Find where the given text appears and provide that cell's center as (x, y) coordinate. 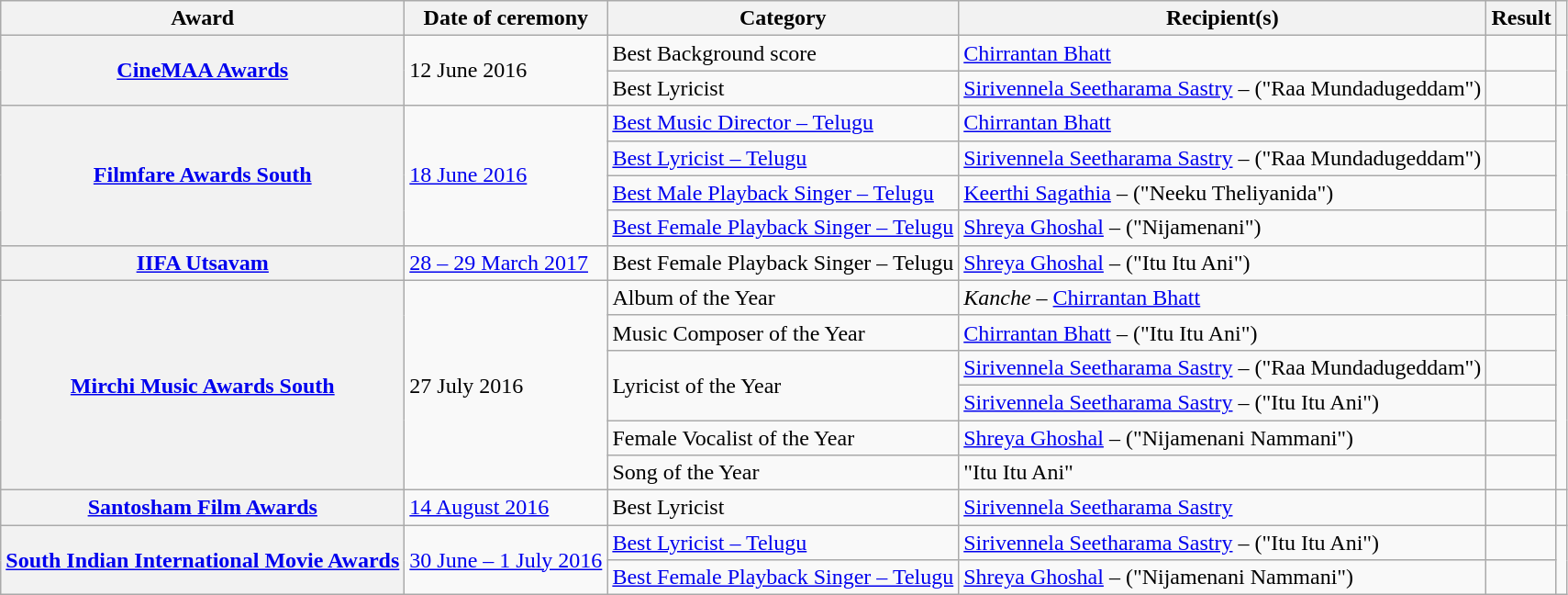
Mirchi Music Awards South (203, 385)
18 June 2016 (506, 175)
Date of ceremony (506, 18)
Recipient(s) (1222, 18)
Award (203, 18)
Sirivennela Seetharama Sastry (1222, 508)
Filmfare Awards South (203, 175)
27 July 2016 (506, 385)
Best Male Playback Singer – Telugu (784, 193)
28 – 29 March 2017 (506, 263)
Song of the Year (784, 473)
CineMAA Awards (203, 71)
Music Composer of the Year (784, 332)
Result (1521, 18)
Best Music Director – Telugu (784, 123)
Album of the Year (784, 297)
12 June 2016 (506, 71)
Female Vocalist of the Year (784, 438)
IIFA Utsavam (203, 263)
"Itu Itu Ani" (1222, 473)
Chirrantan Bhatt – ("Itu Itu Ani") (1222, 332)
Shreya Ghoshal – ("Nijamenani") (1222, 228)
South Indian International Movie Awards (203, 560)
Shreya Ghoshal – ("Itu Itu Ani") (1222, 263)
Lyricist of the Year (784, 385)
Kanche – Chirrantan Bhatt (1222, 297)
30 June – 1 July 2016 (506, 560)
14 August 2016 (506, 508)
Category (784, 18)
Santosham Film Awards (203, 508)
Best Background score (784, 53)
Keerthi Sagathia – ("Neeku Theliyanida") (1222, 193)
